Search for the cell housing the specified text and yield its [x, y] center coordinate. 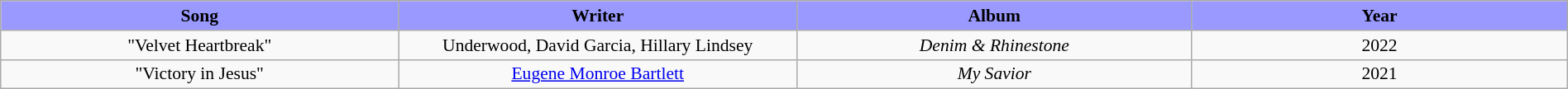
My Savior [994, 74]
Denim & Rhinestone [994, 44]
Year [1379, 16]
2022 [1379, 44]
"Velvet Heartbreak" [200, 44]
Eugene Monroe Bartlett [598, 74]
Underwood, David Garcia, Hillary Lindsey [598, 44]
"Victory in Jesus" [200, 74]
Writer [598, 16]
2021 [1379, 74]
Album [994, 16]
Song [200, 16]
